For the text-containing cell, return its midpoint in [X, Y] coordinate format. 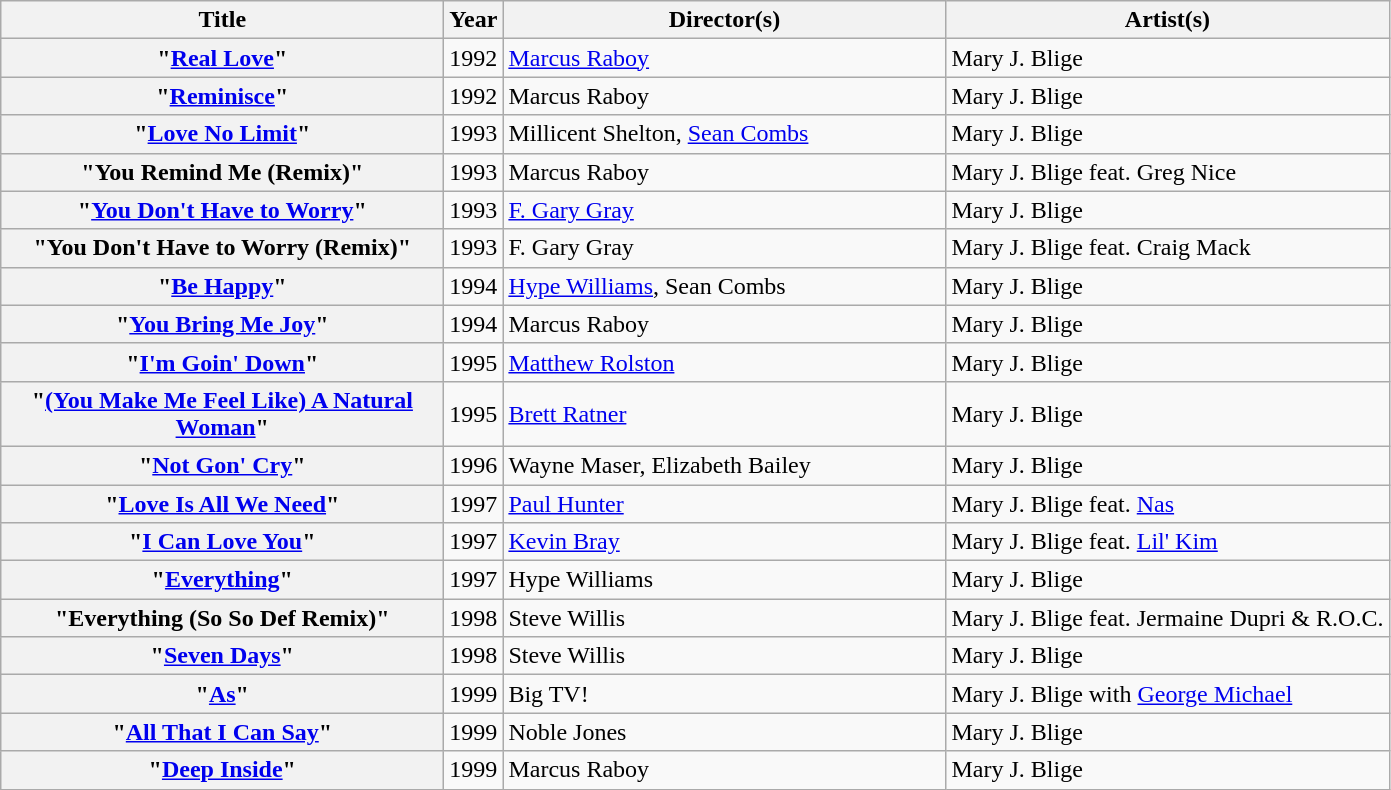
"All That I Can Say" [222, 732]
Brett Ratner [724, 414]
Artist(s) [1168, 20]
"Love No Limit" [222, 134]
Director(s) [724, 20]
Mary J. Blige feat. Jermaine Dupri & R.O.C. [1168, 618]
"You Bring Me Joy" [222, 324]
Year [474, 20]
"Be Happy" [222, 286]
"Everything (So So Def Remix)" [222, 618]
"Everything" [222, 580]
Millicent Shelton, Sean Combs [724, 134]
"Not Gon' Cry" [222, 465]
"You Don't Have to Worry (Remix)" [222, 248]
"(You Make Me Feel Like) A Natural Woman" [222, 414]
Hype Williams [724, 580]
Mary J. Blige with George Michael [1168, 694]
"You Don't Have to Worry" [222, 210]
Matthew Rolston [724, 362]
Wayne Maser, Elizabeth Bailey [724, 465]
Noble Jones [724, 732]
"Real Love" [222, 58]
Kevin Bray [724, 542]
Mary J. Blige feat. Nas [1168, 503]
"Reminisce" [222, 96]
"As" [222, 694]
"Love Is All We Need" [222, 503]
Mary J. Blige feat. Craig Mack [1168, 248]
1996 [474, 465]
Big TV! [724, 694]
"I'm Goin' Down" [222, 362]
"Deep Inside" [222, 770]
"I Can Love You" [222, 542]
Mary J. Blige feat. Lil' Kim [1168, 542]
Title [222, 20]
Hype Williams, Sean Combs [724, 286]
"Seven Days" [222, 656]
"You Remind Me (Remix)" [222, 172]
Paul Hunter [724, 503]
Mary J. Blige feat. Greg Nice [1168, 172]
